Search for the cell housing the specified text and yield its (x, y) center coordinate. 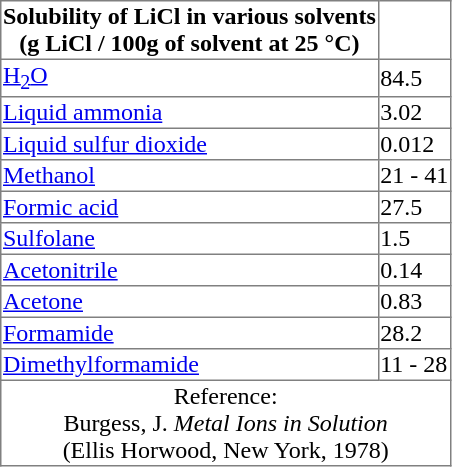
28.2 (414, 334)
Formamide (190, 334)
0.012 (414, 145)
11 - 28 (414, 365)
Reference:Burgess, J. Metal Ions in Solution(Ellis Horwood, New York, 1978) (226, 424)
Dimethylformamide (190, 365)
Sulfolane (190, 239)
Solubility of LiCl in various solvents(g LiCl / 100g of solvent at 25 °C) (190, 30)
21 - 41 (414, 176)
Liquid sulfur dioxide (190, 145)
Acetonitrile (190, 271)
Liquid ammonia (190, 113)
H2O (190, 78)
Methanol (190, 176)
27.5 (414, 208)
84.5 (414, 78)
0.83 (414, 302)
3.02 (414, 113)
Formic acid (190, 208)
0.14 (414, 271)
1.5 (414, 239)
Acetone (190, 302)
